Return the [x, y] coordinate for the center point of the cell that contains the specified text.  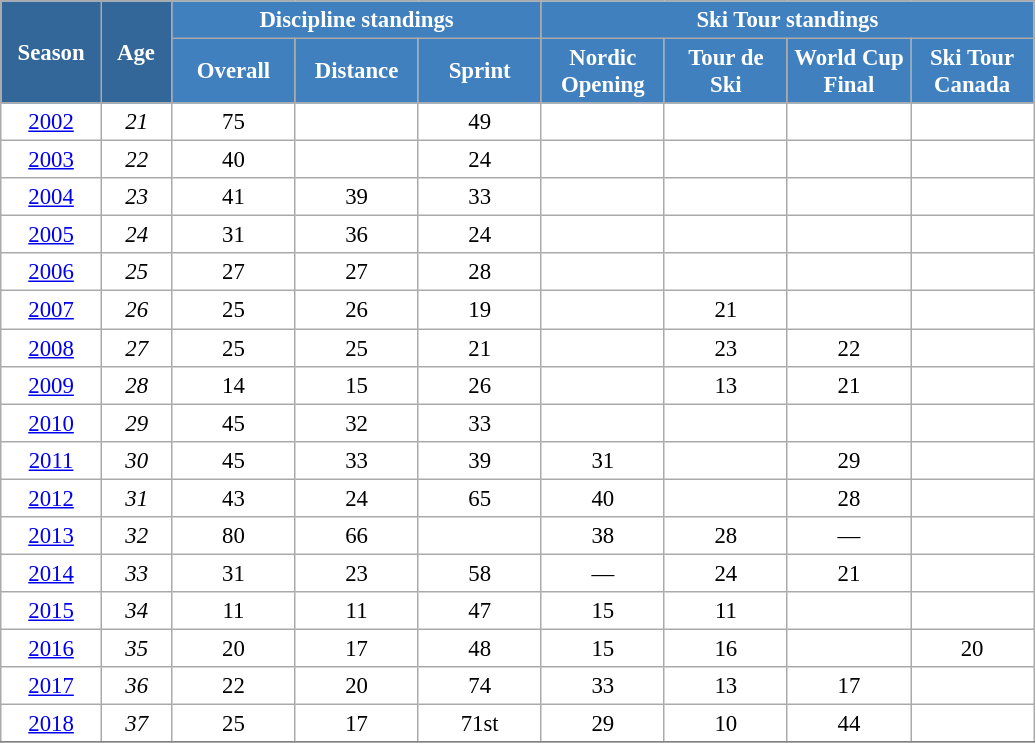
Discipline standings [356, 20]
44 [848, 724]
Ski Tour standings [787, 20]
Sprint [480, 72]
2018 [52, 724]
2012 [52, 498]
19 [480, 310]
2004 [52, 197]
Distance [356, 72]
2015 [52, 611]
NordicOpening [602, 72]
2009 [52, 385]
43 [234, 498]
58 [480, 573]
2016 [52, 648]
2003 [52, 160]
Tour deSki [726, 72]
2014 [52, 573]
2005 [52, 235]
2007 [52, 310]
16 [726, 648]
37 [136, 724]
Overall [234, 72]
34 [136, 611]
Ski TourCanada [972, 72]
75 [234, 122]
66 [356, 536]
38 [602, 536]
30 [136, 460]
Age [136, 52]
41 [234, 197]
80 [234, 536]
2013 [52, 536]
2006 [52, 273]
2008 [52, 348]
48 [480, 648]
2010 [52, 423]
10 [726, 724]
2002 [52, 122]
35 [136, 648]
49 [480, 122]
47 [480, 611]
71st [480, 724]
2011 [52, 460]
2017 [52, 686]
Season [52, 52]
World CupFinal [848, 72]
65 [480, 498]
74 [480, 686]
14 [234, 385]
